Return the [X, Y] coordinate for the center point of the cell that contains the specified text.  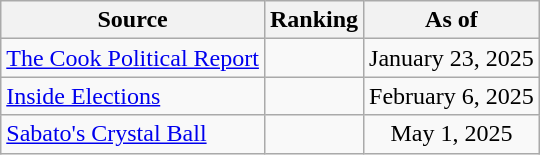
Source [133, 20]
Ranking [314, 20]
As of [452, 20]
May 1, 2025 [452, 134]
February 6, 2025 [452, 96]
January 23, 2025 [452, 58]
The Cook Political Report [133, 58]
Inside Elections [133, 96]
Sabato's Crystal Ball [133, 134]
